Output the (x, y) coordinate of the center of the cell containing the given text.  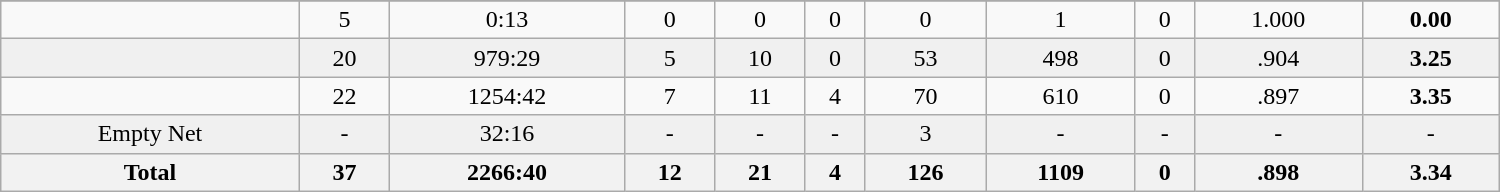
0.00 (1430, 20)
0:13 (508, 20)
610 (1060, 96)
2266:40 (508, 172)
1254:42 (508, 96)
7 (669, 96)
12 (669, 172)
3.34 (1430, 172)
3.25 (1430, 58)
22 (344, 96)
.898 (1278, 172)
Empty Net (150, 134)
.897 (1278, 96)
.904 (1278, 58)
10 (760, 58)
1109 (1060, 172)
3.35 (1430, 96)
21 (760, 172)
11 (760, 96)
126 (926, 172)
1.000 (1278, 20)
70 (926, 96)
Total (150, 172)
3 (926, 134)
37 (344, 172)
1 (1060, 20)
53 (926, 58)
20 (344, 58)
498 (1060, 58)
979:29 (508, 58)
32:16 (508, 134)
